Pinpoint the cell where the given text exists, returning its [X, Y] midpoint coordinate. 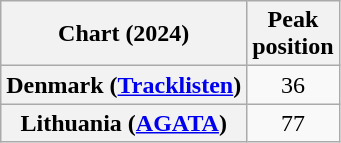
77 [293, 123]
Lithuania (AGATA) [124, 123]
Peakposition [293, 34]
Chart (2024) [124, 34]
36 [293, 85]
Denmark (Tracklisten) [124, 85]
